For the text-containing cell, return its midpoint in (x, y) coordinate format. 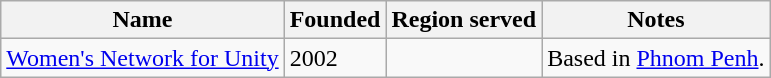
2002 (335, 58)
Based in Phnom Penh. (656, 58)
Notes (656, 20)
Region served (464, 20)
Name (142, 20)
Founded (335, 20)
Women's Network for Unity (142, 58)
